Scan for the cell matching the given text and deliver its [x, y] coordinate at center. 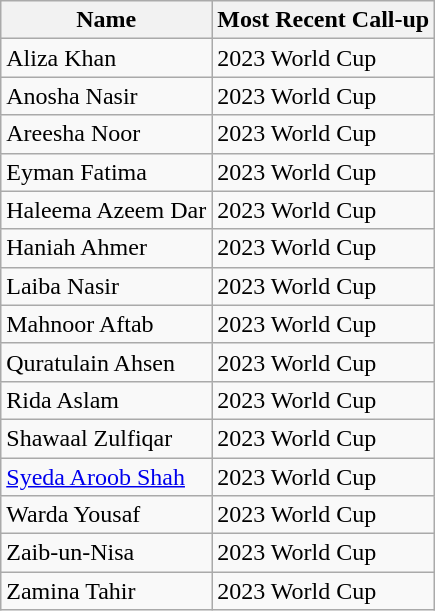
Areesha Noor [106, 134]
Most Recent Call-up [324, 20]
Haleema Azeem Dar [106, 210]
Name [106, 20]
Quratulain Ahsen [106, 362]
Aliza Khan [106, 58]
Zamina Tahir [106, 591]
Eyman Fatima [106, 172]
Syeda Aroob Shah [106, 477]
Shawaal Zulfiqar [106, 438]
Haniah Ahmer [106, 248]
Laiba Nasir [106, 286]
Anosha Nasir [106, 96]
Zaib-un-Nisa [106, 553]
Rida Aslam [106, 400]
Mahnoor Aftab [106, 324]
Warda Yousaf [106, 515]
